Identify which cell holds the provided text, then report its [X, Y] central coordinate. 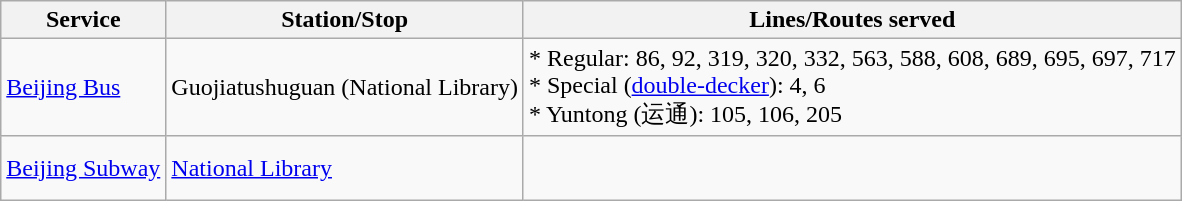
Lines/Routes served [852, 20]
Guojiatushuguan (National Library) [345, 88]
National Library [345, 168]
Beijing Bus [84, 88]
Service [84, 20]
Station/Stop [345, 20]
* Regular: 86, 92, 319, 320, 332, 563, 588, 608, 689, 695, 697, 717* Special (double-decker): 4, 6 * Yuntong (运通): 105, 106, 205 [852, 88]
Beijing Subway [84, 168]
